Identify which cell holds the provided text, then report its [X, Y] central coordinate. 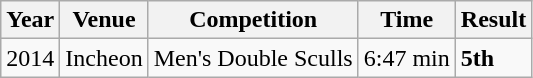
Venue [104, 20]
Incheon [104, 58]
6:47 min [406, 58]
Competition [253, 20]
Year [30, 20]
5th [493, 58]
2014 [30, 58]
Time [406, 20]
Men's Double Sculls [253, 58]
Result [493, 20]
